Scan for the cell matching the given text and deliver its [x, y] coordinate at center. 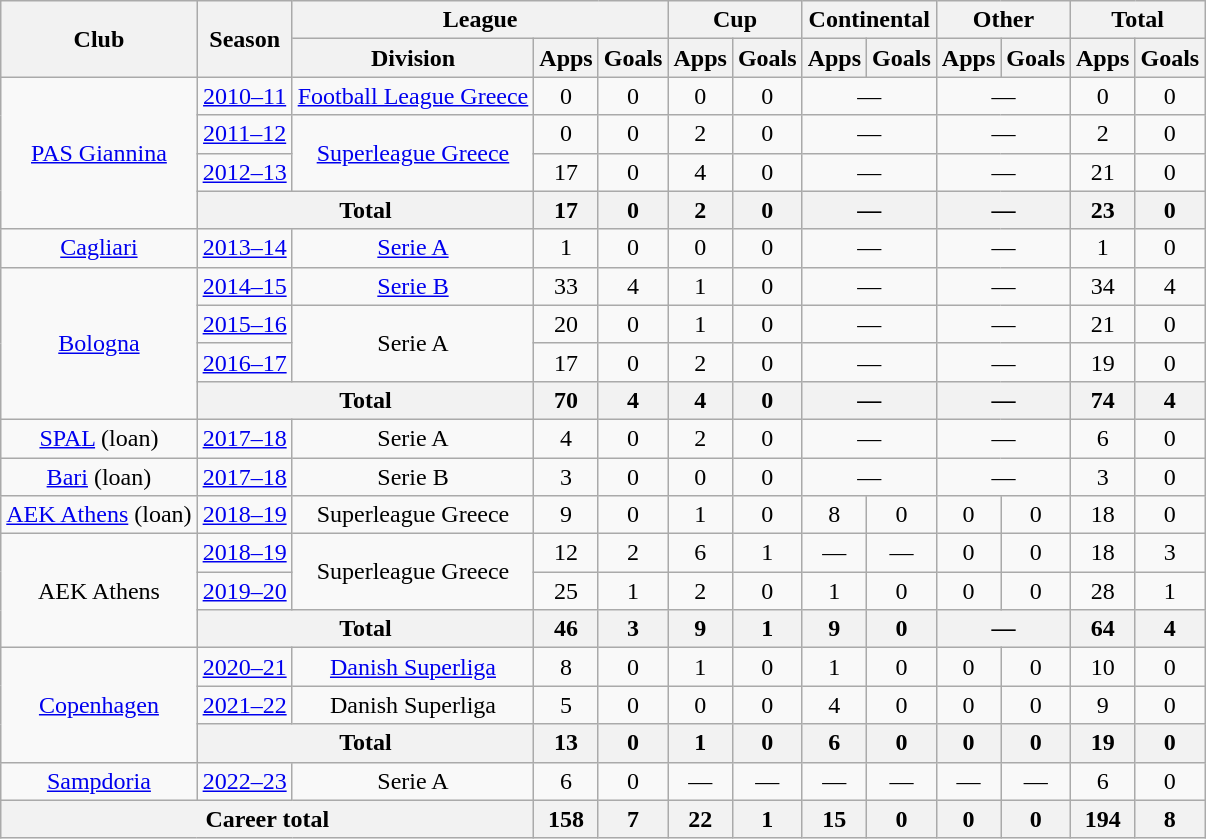
Club [99, 39]
AEK Athens (loan) [99, 515]
33 [566, 286]
AEK Athens [99, 591]
46 [566, 629]
12 [566, 553]
7 [633, 819]
Sampdoria [99, 781]
Bari (loan) [99, 477]
Continental [869, 20]
158 [566, 819]
70 [566, 400]
64 [1103, 629]
2020–21 [244, 667]
Football League Greece [413, 96]
Other [1003, 20]
194 [1103, 819]
2010–11 [244, 96]
Copenhagen [99, 705]
Bologna [99, 343]
15 [834, 819]
Cagliari [99, 248]
34 [1103, 286]
10 [1103, 667]
PAS Giannina [99, 153]
2015–16 [244, 324]
League [480, 20]
2021–22 [244, 705]
Cup [735, 20]
SPAL (loan) [99, 438]
13 [566, 743]
74 [1103, 400]
2012–13 [244, 172]
25 [566, 591]
2011–12 [244, 134]
23 [1103, 210]
Career total [268, 819]
20 [566, 324]
2013–14 [244, 248]
2016–17 [244, 362]
28 [1103, 591]
22 [700, 819]
2019–20 [244, 591]
5 [566, 705]
Division [413, 58]
2014–15 [244, 286]
2022–23 [244, 781]
Season [244, 39]
